Pinpoint the cell where the given text exists, returning its [X, Y] midpoint coordinate. 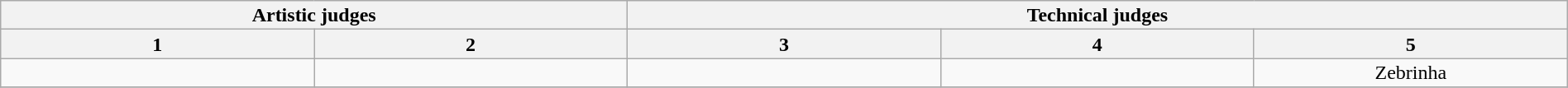
1 [157, 44]
3 [784, 44]
5 [1411, 44]
Zebrinha [1411, 72]
Technical judges [1098, 15]
4 [1097, 44]
Artistic judges [314, 15]
2 [471, 44]
